Pinpoint the cell where the given text exists, returning its (X, Y) midpoint coordinate. 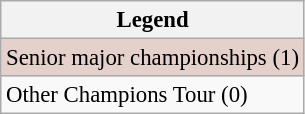
Legend (153, 20)
Senior major championships (1) (153, 58)
Other Champions Tour (0) (153, 95)
